Detect which cell encompasses the target text, then output its [x, y] center coordinate. 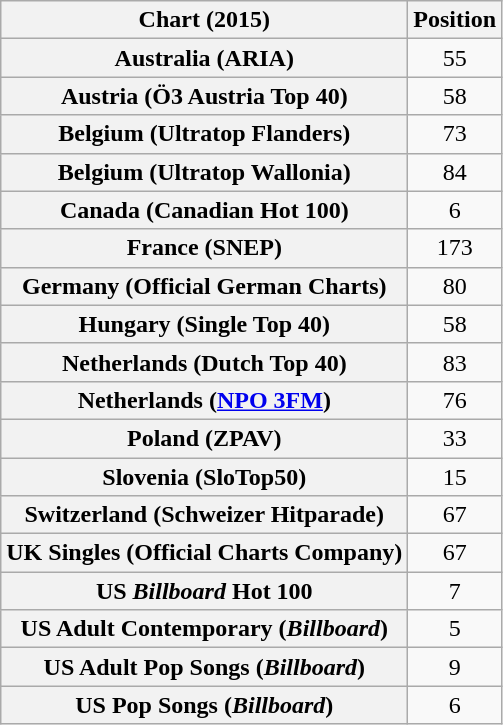
Chart (2015) [204, 20]
US Pop Songs (Billboard) [204, 705]
Belgium (Ultratop Wallonia) [204, 172]
US Adult Pop Songs (Billboard) [204, 667]
US Adult Contemporary (Billboard) [204, 629]
UK Singles (Official Charts Company) [204, 553]
5 [455, 629]
9 [455, 667]
15 [455, 477]
84 [455, 172]
Netherlands (NPO 3FM) [204, 400]
Germany (Official German Charts) [204, 286]
Poland (ZPAV) [204, 438]
Austria (Ö3 Austria Top 40) [204, 96]
France (SNEP) [204, 248]
76 [455, 400]
Australia (ARIA) [204, 58]
80 [455, 286]
Netherlands (Dutch Top 40) [204, 362]
Switzerland (Schweizer Hitparade) [204, 515]
55 [455, 58]
173 [455, 248]
Canada (Canadian Hot 100) [204, 210]
73 [455, 134]
33 [455, 438]
Slovenia (SloTop50) [204, 477]
Position [455, 20]
US Billboard Hot 100 [204, 591]
Hungary (Single Top 40) [204, 324]
7 [455, 591]
83 [455, 362]
Belgium (Ultratop Flanders) [204, 134]
